Provide the (X, Y) coordinate of the cell's center where the given text is located.  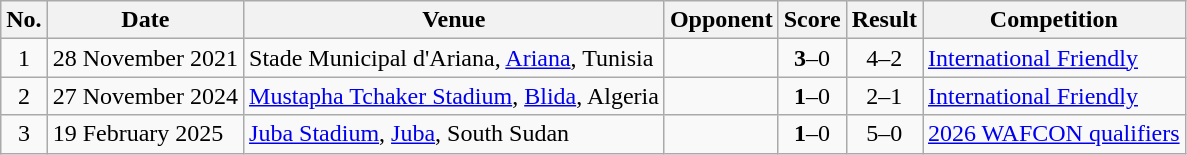
19 February 2025 (145, 134)
2026 WAFCON qualifiers (1054, 134)
Competition (1054, 20)
3 (24, 134)
5–0 (884, 134)
Opponent (721, 20)
Score (812, 20)
4–2 (884, 58)
Juba Stadium, Juba, South Sudan (454, 134)
Date (145, 20)
Mustapha Tchaker Stadium, Blida, Algeria (454, 96)
No. (24, 20)
Stade Municipal d'Ariana, Ariana, Tunisia (454, 58)
3–0 (812, 58)
1 (24, 58)
28 November 2021 (145, 58)
Venue (454, 20)
27 November 2024 (145, 96)
Result (884, 20)
2–1 (884, 96)
2 (24, 96)
